Return the (x, y) coordinate for the center point of the cell that contains the specified text.  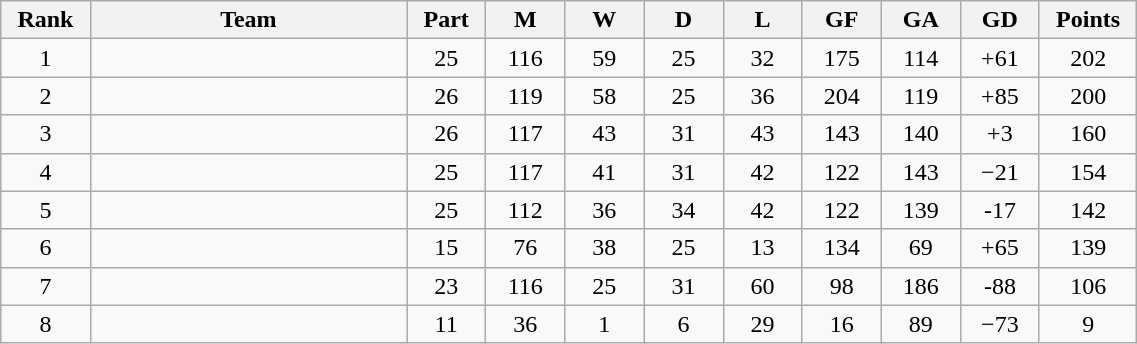
16 (842, 324)
23 (446, 286)
140 (920, 134)
+61 (1000, 58)
34 (684, 210)
2 (46, 96)
-88 (1000, 286)
+3 (1000, 134)
GA (920, 20)
L (762, 20)
59 (604, 58)
69 (920, 248)
13 (762, 248)
Part (446, 20)
+65 (1000, 248)
3 (46, 134)
60 (762, 286)
GD (1000, 20)
200 (1088, 96)
112 (526, 210)
142 (1088, 210)
134 (842, 248)
186 (920, 286)
W (604, 20)
58 (604, 96)
7 (46, 286)
41 (604, 172)
15 (446, 248)
M (526, 20)
Team (248, 20)
−73 (1000, 324)
8 (46, 324)
-17 (1000, 210)
Points (1088, 20)
+85 (1000, 96)
204 (842, 96)
5 (46, 210)
4 (46, 172)
98 (842, 286)
89 (920, 324)
160 (1088, 134)
11 (446, 324)
9 (1088, 324)
106 (1088, 286)
38 (604, 248)
Rank (46, 20)
114 (920, 58)
175 (842, 58)
29 (762, 324)
154 (1088, 172)
−21 (1000, 172)
76 (526, 248)
32 (762, 58)
202 (1088, 58)
D (684, 20)
GF (842, 20)
